Search for the cell housing the specified text and yield its [X, Y] center coordinate. 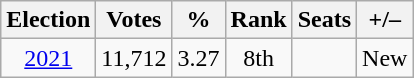
Votes [134, 20]
Election [48, 20]
Seats [324, 20]
Rank [258, 20]
8th [258, 58]
3.27 [198, 58]
11,712 [134, 58]
+/– [385, 20]
2021 [48, 58]
% [198, 20]
New [385, 58]
